Determine the (x, y) coordinate at the center of the cell enclosing the given text.  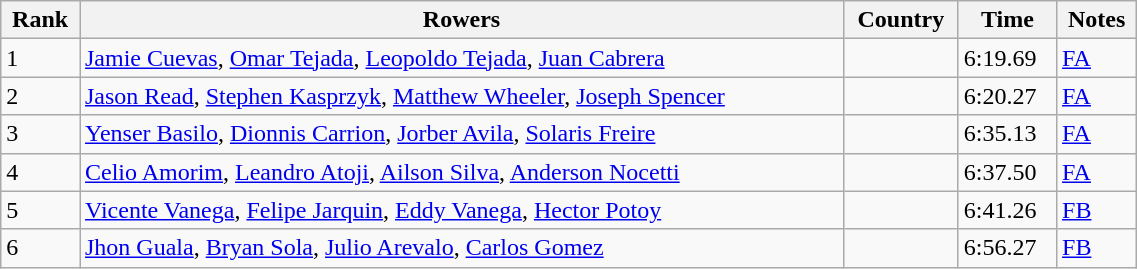
Notes (1097, 20)
Time (1007, 20)
6:56.27 (1007, 248)
2 (40, 96)
Jason Read, Stephen Kasprzyk, Matthew Wheeler, Joseph Spencer (462, 96)
Rank (40, 20)
6:20.27 (1007, 96)
Rowers (462, 20)
6:37.50 (1007, 172)
1 (40, 58)
5 (40, 210)
3 (40, 134)
Vicente Vanega, Felipe Jarquin, Eddy Vanega, Hector Potoy (462, 210)
Celio Amorim, Leandro Atoji, Ailson Silva, Anderson Nocetti (462, 172)
4 (40, 172)
6 (40, 248)
6:41.26 (1007, 210)
6:19.69 (1007, 58)
6:35.13 (1007, 134)
Country (900, 20)
Jamie Cuevas, Omar Tejada, Leopoldo Tejada, Juan Cabrera (462, 58)
Yenser Basilo, Dionnis Carrion, Jorber Avila, Solaris Freire (462, 134)
Jhon Guala, Bryan Sola, Julio Arevalo, Carlos Gomez (462, 248)
